Search for the cell housing the specified text and yield its (X, Y) center coordinate. 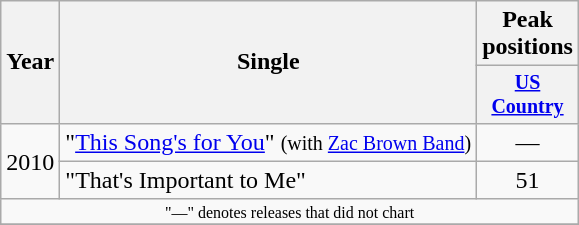
"That's Important to Me" (268, 180)
2010 (30, 161)
"This Song's for You" (with Zac Brown Band) (268, 142)
Single (268, 62)
— (528, 142)
US Country (528, 94)
Peak positions (528, 34)
Year (30, 62)
51 (528, 180)
"—" denotes releases that did not chart (290, 211)
